Capture the cell that displays the provided text and extract its (x, y) central coordinate. 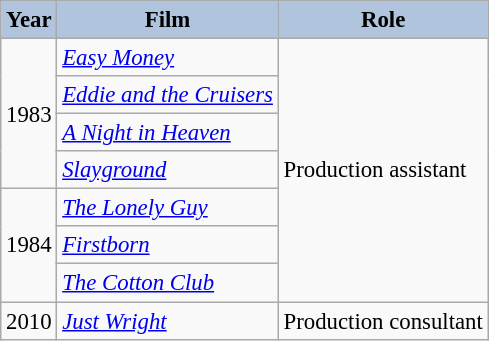
Production assistant (383, 170)
1984 (29, 246)
Eddie and the Cruisers (168, 95)
Role (383, 20)
The Cotton Club (168, 283)
Firstborn (168, 245)
2010 (29, 321)
Easy Money (168, 58)
The Lonely Guy (168, 208)
Production consultant (383, 321)
A Night in Heaven (168, 133)
Just Wright (168, 321)
Slayground (168, 170)
1983 (29, 114)
Film (168, 20)
Year (29, 20)
